Find where the given text appears and provide that cell's center as (X, Y) coordinate. 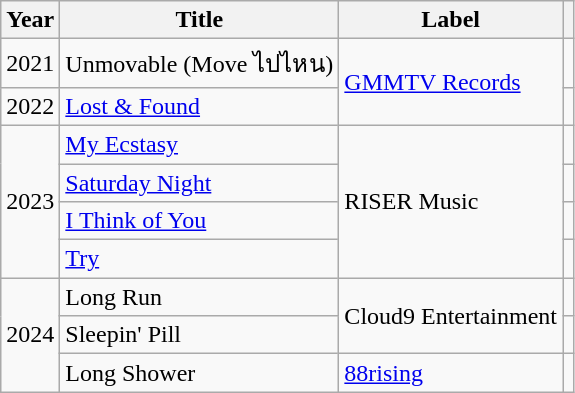
RISER Music (451, 201)
88rising (451, 373)
Saturday Night (200, 183)
Title (200, 20)
I Think of You (200, 221)
2024 (30, 335)
Try (200, 259)
2021 (30, 64)
Unmovable (Move ไปไหน) (200, 64)
Lost & Found (200, 106)
2023 (30, 201)
Label (451, 20)
2022 (30, 106)
Long Shower (200, 373)
Year (30, 20)
Cloud9 Entertainment (451, 316)
My Ecstasy (200, 144)
Long Run (200, 297)
Sleepin' Pill (200, 335)
GMMTV Records (451, 82)
